Pinpoint the cell where the given text exists, returning its (X, Y) midpoint coordinate. 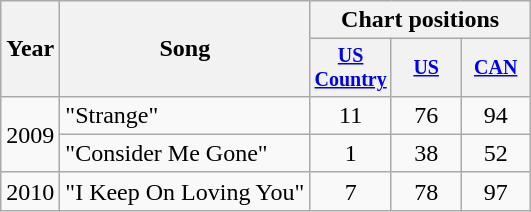
"Consider Me Gone" (185, 153)
76 (426, 115)
7 (351, 191)
US (426, 68)
CAN (496, 68)
2010 (30, 191)
Chart positions (420, 20)
Year (30, 49)
"Strange" (185, 115)
"I Keep On Loving You" (185, 191)
94 (496, 115)
38 (426, 153)
11 (351, 115)
US Country (351, 68)
78 (426, 191)
1 (351, 153)
97 (496, 191)
Song (185, 49)
52 (496, 153)
2009 (30, 134)
